Find where the given text appears and provide that cell's center as (X, Y) coordinate. 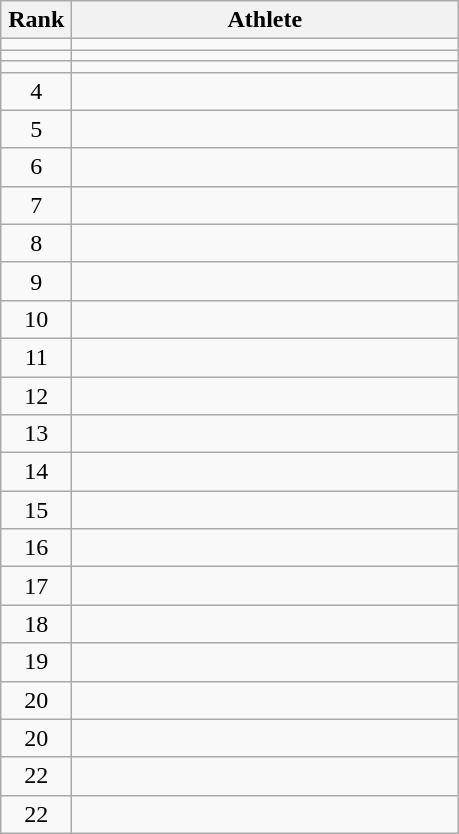
Athlete (265, 20)
10 (36, 319)
15 (36, 510)
16 (36, 548)
6 (36, 167)
13 (36, 434)
18 (36, 624)
5 (36, 129)
Rank (36, 20)
9 (36, 281)
14 (36, 472)
19 (36, 662)
7 (36, 205)
12 (36, 395)
17 (36, 586)
8 (36, 243)
4 (36, 91)
11 (36, 357)
